Determine the [X, Y] coordinate at the center of the cell enclosing the given text.  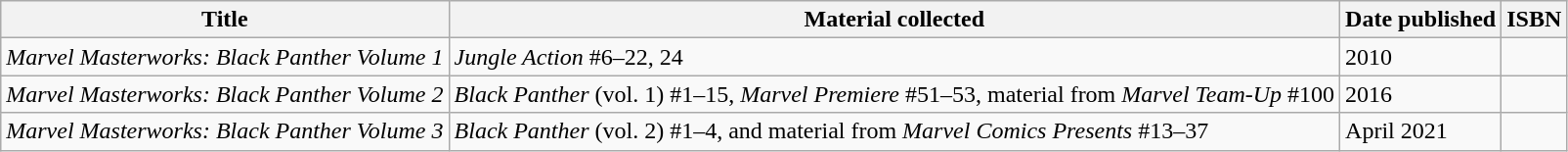
Title [225, 20]
ISBN [1535, 20]
Material collected [894, 20]
Marvel Masterworks: Black Panther Volume 2 [225, 94]
Jungle Action #6–22, 24 [894, 57]
Marvel Masterworks: Black Panther Volume 3 [225, 131]
Black Panther (vol. 1) #1–15, Marvel Premiere #51–53, material from Marvel Team-Up #100 [894, 94]
2010 [1421, 57]
April 2021 [1421, 131]
Marvel Masterworks: Black Panther Volume 1 [225, 57]
Black Panther (vol. 2) #1–4, and material from Marvel Comics Presents #13–37 [894, 131]
Date published [1421, 20]
2016 [1421, 94]
